For the text-containing cell, return its midpoint in (X, Y) coordinate format. 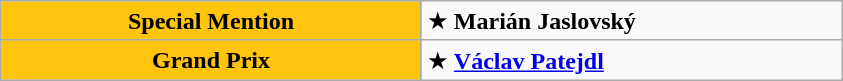
★ Václav Patejdl (632, 60)
★ Marián Jaslovský (632, 21)
Special Mention (212, 21)
Grand Prix (212, 60)
